Scan for the cell matching the given text and deliver its [X, Y] coordinate at center. 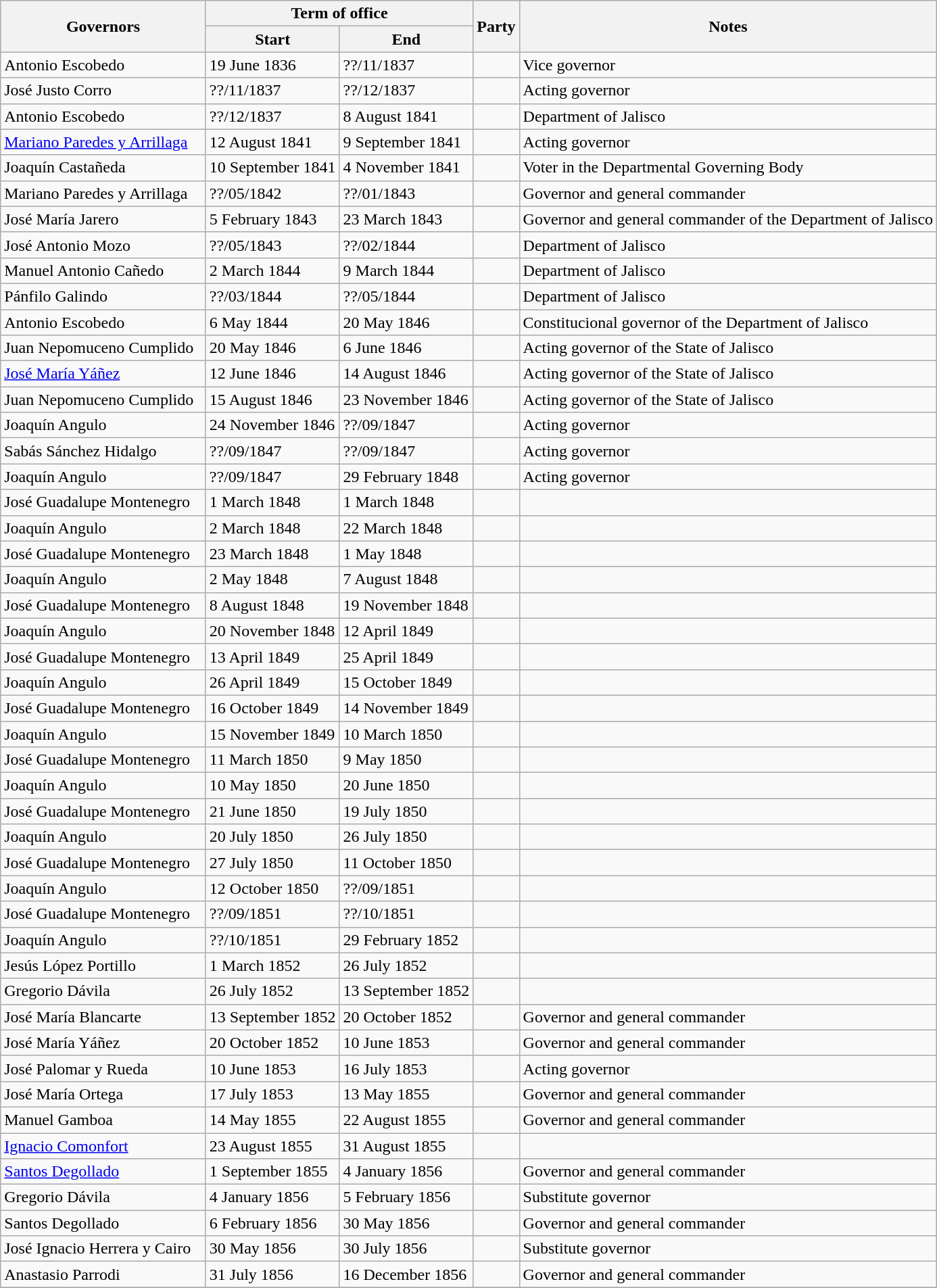
7 August 1848 [406, 579]
9 May 1850 [406, 760]
31 July 1856 [272, 1274]
23 November 1846 [406, 400]
30 July 1856 [406, 1249]
22 March 1848 [406, 528]
Constitucional governor of the Department of Jalisco [728, 323]
José María Ortega [103, 1094]
14 August 1846 [406, 374]
25 April 1849 [406, 657]
16 December 1856 [406, 1274]
José María Jarero [103, 219]
Manuel Gamboa [103, 1120]
11 March 1850 [272, 760]
26 July 1850 [406, 837]
9 September 1841 [406, 142]
Vice governor [728, 65]
??/01/1843 [406, 193]
19 July 1850 [406, 811]
6 June 1846 [406, 348]
5 February 1856 [406, 1197]
Manuel Antonio Cañedo [103, 270]
20 June 1850 [406, 786]
1 March 1852 [272, 965]
12 August 1841 [272, 142]
31 August 1855 [406, 1146]
2 May 1848 [272, 579]
Joaquín Castañeda [103, 168]
15 October 1849 [406, 682]
12 October 1850 [272, 888]
16 October 1849 [272, 708]
15 November 1849 [272, 734]
10 May 1850 [272, 786]
23 March 1848 [272, 554]
21 June 1850 [272, 811]
9 March 1844 [406, 270]
8 August 1841 [406, 116]
11 October 1850 [406, 863]
16 July 1853 [406, 1068]
29 February 1852 [406, 940]
2 March 1844 [272, 270]
6 February 1856 [272, 1223]
Ignacio Comonfort [103, 1146]
??/05/1844 [406, 296]
23 August 1855 [272, 1146]
13 April 1849 [272, 657]
Term of office [339, 14]
4 November 1841 [406, 168]
23 March 1843 [406, 219]
22 August 1855 [406, 1120]
29 February 1848 [406, 477]
5 February 1843 [272, 219]
??/03/1844 [272, 296]
19 June 1836 [272, 65]
??/05/1842 [272, 193]
27 July 1850 [272, 863]
12 June 1846 [272, 374]
José Antonio Mozo [103, 245]
Governors [103, 26]
2 March 1848 [272, 528]
26 April 1849 [272, 682]
10 September 1841 [272, 168]
6 May 1844 [272, 323]
Pánfilo Galindo [103, 296]
Anastasio Parrodi [103, 1274]
Jesús López Portillo [103, 965]
José Justo Corro [103, 91]
1 May 1848 [406, 554]
20 July 1850 [272, 837]
14 November 1849 [406, 708]
Sabás Sánchez Hidalgo [103, 451]
12 April 1849 [406, 631]
Governor and general commander of the Department of Jalisco [728, 219]
17 July 1853 [272, 1094]
??/05/1843 [272, 245]
José María Blancarte [103, 1017]
1 September 1855 [272, 1172]
José Palomar y Rueda [103, 1068]
Start [272, 39]
Notes [728, 26]
8 August 1848 [272, 605]
??/02/1844 [406, 245]
20 November 1848 [272, 631]
14 May 1855 [272, 1120]
10 March 1850 [406, 734]
15 August 1846 [272, 400]
Voter in the Departmental Governing Body [728, 168]
19 November 1848 [406, 605]
Party [496, 26]
24 November 1846 [272, 425]
End [406, 39]
José Ignacio Herrera y Cairo [103, 1249]
13 May 1855 [406, 1094]
